Return the [x, y] coordinate for the center point of the cell that contains the specified text.  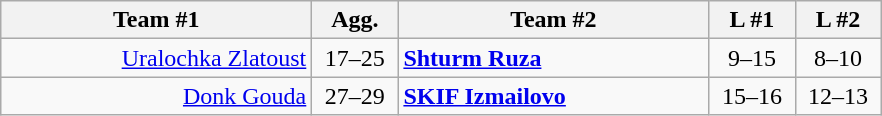
Shturm Ruza [554, 58]
L #1 [752, 20]
Team #2 [554, 20]
27–29 [355, 96]
L #2 [838, 20]
Donk Gouda [156, 96]
9–15 [752, 58]
12–13 [838, 96]
15–16 [752, 96]
8–10 [838, 58]
17–25 [355, 58]
SKIF Izmailovo [554, 96]
Team #1 [156, 20]
Uralochka Zlatoust [156, 58]
Agg. [355, 20]
